Determine the (x, y) coordinate at the center of the cell enclosing the given text.  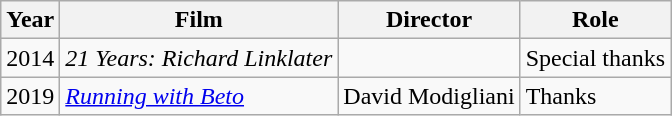
Year (30, 20)
Special thanks (595, 58)
David Modigliani (429, 96)
Film (199, 20)
2019 (30, 96)
Thanks (595, 96)
Running with Beto (199, 96)
21 Years: Richard Linklater (199, 58)
Role (595, 20)
Director (429, 20)
2014 (30, 58)
